Find where the given text appears and provide that cell's center as [X, Y] coordinate. 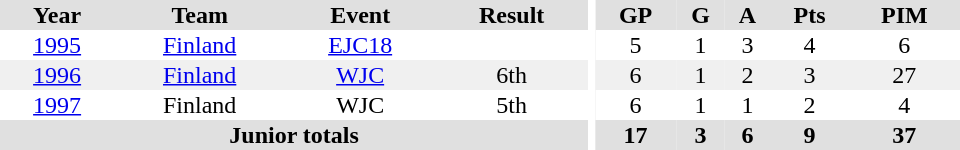
17 [636, 135]
6th [512, 75]
9 [809, 135]
5 [636, 45]
Pts [809, 15]
Year [57, 15]
1997 [57, 105]
27 [904, 75]
Team [200, 15]
37 [904, 135]
1996 [57, 75]
G [700, 15]
EJC18 [360, 45]
5th [512, 105]
Result [512, 15]
1995 [57, 45]
Event [360, 15]
Junior totals [294, 135]
GP [636, 15]
A [748, 15]
PIM [904, 15]
